Extract the (X, Y) coordinate from the center of the cell holding the provided text.  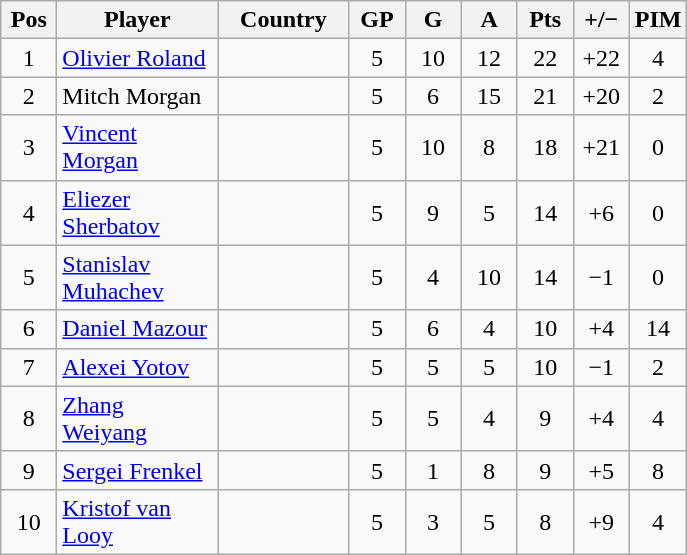
+21 (601, 148)
Pos (29, 20)
+5 (601, 470)
Player (138, 20)
Mitch Morgan (138, 96)
+9 (601, 522)
+22 (601, 58)
+/− (601, 20)
15 (489, 96)
GP (377, 20)
+6 (601, 212)
7 (29, 367)
Pts (545, 20)
Kristof van Looy (138, 522)
G (433, 20)
Zhang Weiyang (138, 418)
Olivier Roland (138, 58)
Eliezer Sherbatov (138, 212)
21 (545, 96)
22 (545, 58)
Stanislav Muhachev (138, 278)
18 (545, 148)
PIM (658, 20)
Alexei Yotov (138, 367)
12 (489, 58)
Country (284, 20)
Daniel Mazour (138, 329)
+20 (601, 96)
Sergei Frenkel (138, 470)
Vincent Morgan (138, 148)
A (489, 20)
